Detect which cell encompasses the target text, then output its [X, Y] center coordinate. 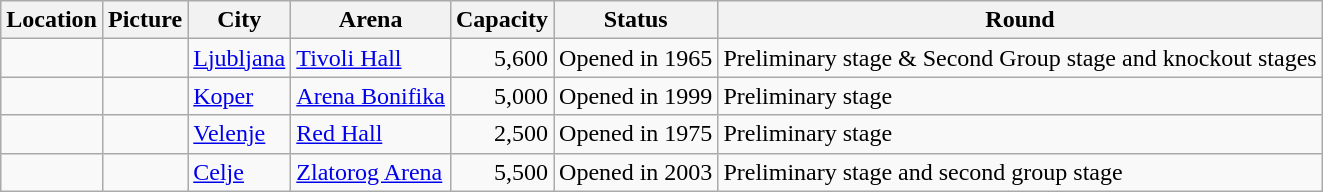
Opened in 1975 [636, 134]
Arena [371, 20]
Zlatorog Arena [371, 172]
Opened in 1965 [636, 58]
Koper [240, 96]
Preliminary stage and second group stage [1020, 172]
Opened in 2003 [636, 172]
Tivoli Hall [371, 58]
Opened in 1999 [636, 96]
Preliminary stage & Second Group stage and knockout stages [1020, 58]
Location [52, 20]
Celje [240, 172]
5,600 [502, 58]
Picture [144, 20]
Capacity [502, 20]
Ljubljana [240, 58]
Round [1020, 20]
City [240, 20]
5,000 [502, 96]
Arena Bonifika [371, 96]
2,500 [502, 134]
Status [636, 20]
Velenje [240, 134]
Red Hall [371, 134]
5,500 [502, 172]
